Identify which cell holds the provided text, then report its (x, y) central coordinate. 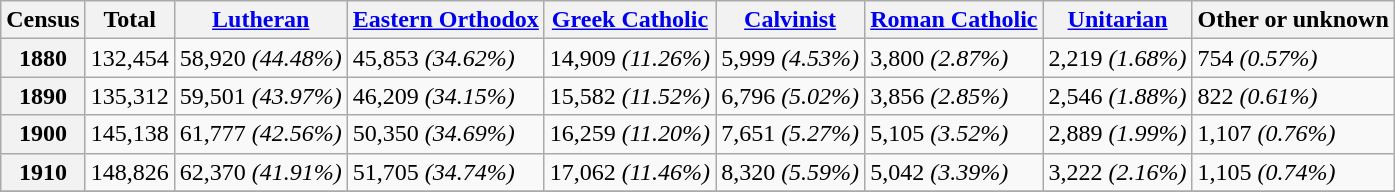
Other or unknown (1293, 20)
1,107 (0.76%) (1293, 134)
1880 (43, 58)
Total (130, 20)
135,312 (130, 96)
15,582 (11.52%) (630, 96)
2,889 (1.99%) (1118, 134)
Roman Catholic (954, 20)
62,370 (41.91%) (260, 172)
1,105 (0.74%) (1293, 172)
1910 (43, 172)
3,856 (2.85%) (954, 96)
3,800 (2.87%) (954, 58)
822 (0.61%) (1293, 96)
14,909 (11.26%) (630, 58)
8,320 (5.59%) (790, 172)
16,259 (11.20%) (630, 134)
Greek Catholic (630, 20)
50,350 (34.69%) (446, 134)
1900 (43, 134)
Census (43, 20)
45,853 (34.62%) (446, 58)
5,105 (3.52%) (954, 134)
2,219 (1.68%) (1118, 58)
148,826 (130, 172)
Calvinist (790, 20)
2,546 (1.88%) (1118, 96)
5,042 (3.39%) (954, 172)
754 (0.57%) (1293, 58)
6,796 (5.02%) (790, 96)
61,777 (42.56%) (260, 134)
Unitarian (1118, 20)
Eastern Orthodox (446, 20)
3,222 (2.16%) (1118, 172)
7,651 (5.27%) (790, 134)
51,705 (34.74%) (446, 172)
17,062 (11.46%) (630, 172)
132,454 (130, 58)
Lutheran (260, 20)
46,209 (34.15%) (446, 96)
59,501 (43.97%) (260, 96)
5,999 (4.53%) (790, 58)
1890 (43, 96)
145,138 (130, 134)
58,920 (44.48%) (260, 58)
